Extract the [X, Y] coordinate from the center of the cell holding the provided text.  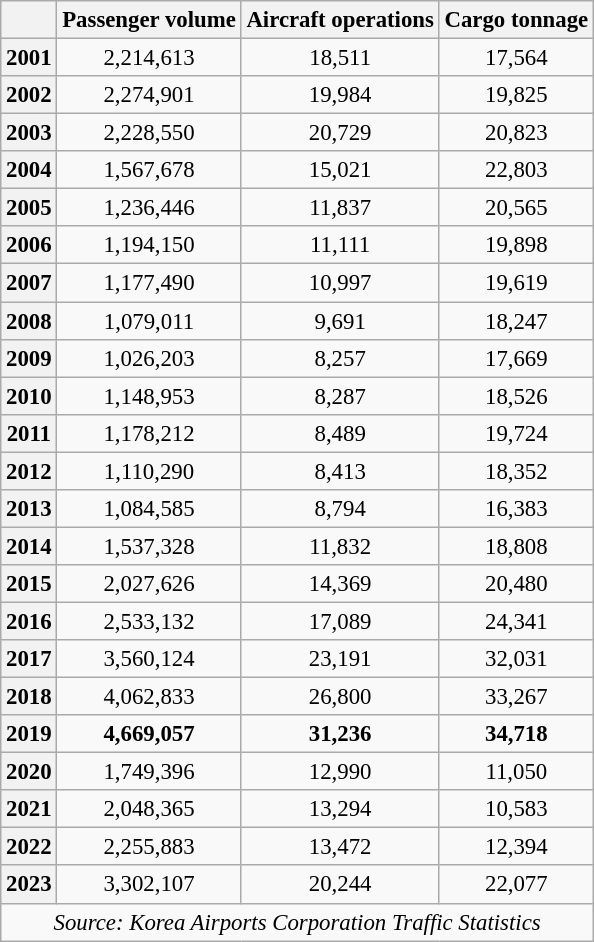
1,026,203 [149, 358]
2,274,901 [149, 95]
8,287 [340, 396]
10,583 [516, 809]
18,526 [516, 396]
1,749,396 [149, 772]
20,823 [516, 133]
2011 [29, 433]
Passenger volume [149, 20]
2018 [29, 697]
Cargo tonnage [516, 20]
12,990 [340, 772]
1,084,585 [149, 509]
3,302,107 [149, 885]
18,352 [516, 471]
2,027,626 [149, 584]
8,794 [340, 509]
2005 [29, 208]
2006 [29, 245]
1,194,150 [149, 245]
9,691 [340, 321]
1,148,953 [149, 396]
20,729 [340, 133]
24,341 [516, 621]
17,564 [516, 58]
11,111 [340, 245]
2019 [29, 734]
33,267 [516, 697]
4,062,833 [149, 697]
2,228,550 [149, 133]
2017 [29, 659]
2001 [29, 58]
17,669 [516, 358]
22,077 [516, 885]
4,669,057 [149, 734]
2,048,365 [149, 809]
8,489 [340, 433]
2012 [29, 471]
8,257 [340, 358]
14,369 [340, 584]
2,533,132 [149, 621]
34,718 [516, 734]
Source: Korea Airports Corporation Traffic Statistics [298, 922]
1,110,290 [149, 471]
3,560,124 [149, 659]
22,803 [516, 170]
2007 [29, 283]
2,255,883 [149, 847]
1,178,212 [149, 433]
1,537,328 [149, 546]
2004 [29, 170]
23,191 [340, 659]
20,244 [340, 885]
2015 [29, 584]
2003 [29, 133]
13,472 [340, 847]
19,898 [516, 245]
2010 [29, 396]
12,394 [516, 847]
18,247 [516, 321]
2002 [29, 95]
2021 [29, 809]
19,619 [516, 283]
31,236 [340, 734]
1,567,678 [149, 170]
1,177,490 [149, 283]
18,511 [340, 58]
19,825 [516, 95]
20,565 [516, 208]
10,997 [340, 283]
1,079,011 [149, 321]
32,031 [516, 659]
2013 [29, 509]
17,089 [340, 621]
2016 [29, 621]
2020 [29, 772]
2009 [29, 358]
2,214,613 [149, 58]
16,383 [516, 509]
2023 [29, 885]
11,832 [340, 546]
15,021 [340, 170]
2014 [29, 546]
Aircraft operations [340, 20]
20,480 [516, 584]
1,236,446 [149, 208]
11,050 [516, 772]
19,984 [340, 95]
13,294 [340, 809]
11,837 [340, 208]
18,808 [516, 546]
8,413 [340, 471]
2008 [29, 321]
2022 [29, 847]
19,724 [516, 433]
26,800 [340, 697]
